For the text-containing cell, return its midpoint in [x, y] coordinate format. 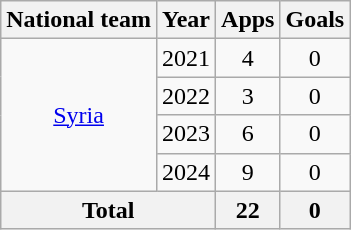
Total [108, 210]
6 [248, 134]
Syria [79, 115]
National team [79, 20]
4 [248, 58]
Year [186, 20]
2024 [186, 172]
22 [248, 210]
Goals [315, 20]
9 [248, 172]
2023 [186, 134]
2022 [186, 96]
2021 [186, 58]
Apps [248, 20]
3 [248, 96]
